Return [X, Y] of the center of cell containing provided text 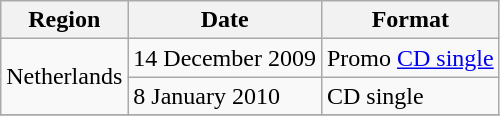
Region [64, 20]
8 January 2010 [225, 96]
Format [410, 20]
Date [225, 20]
14 December 2009 [225, 58]
Netherlands [64, 77]
CD single [410, 96]
Promo CD single [410, 58]
